Identify which cell holds the provided text, then report its (X, Y) central coordinate. 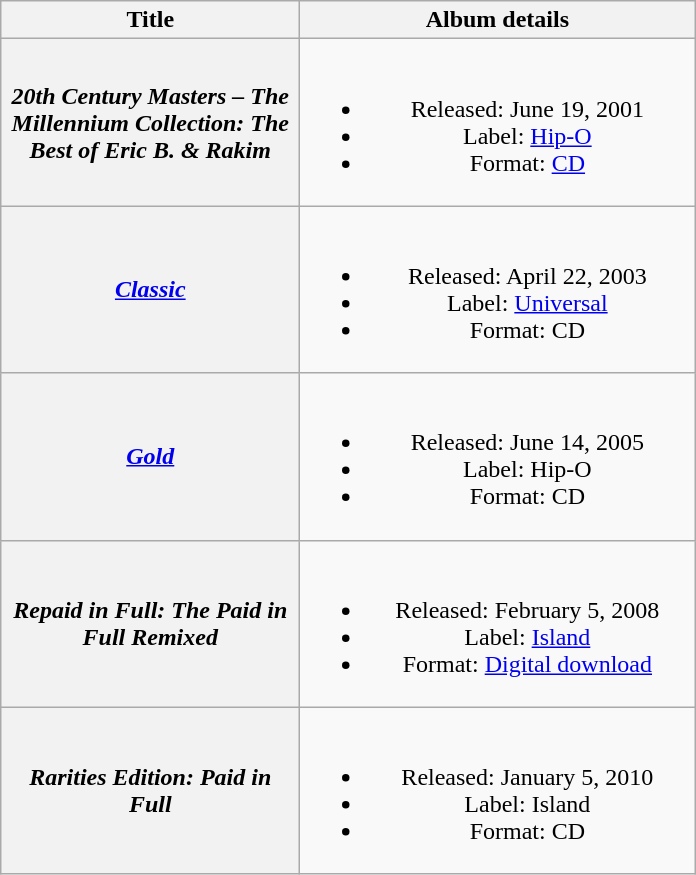
Rarities Edition: Paid in Full (150, 790)
Released: January 5, 2010Label: IslandFormat: CD (498, 790)
Gold (150, 456)
Title (150, 20)
Album details (498, 20)
Released: February 5, 2008Label: IslandFormat: Digital download (498, 624)
Released: April 22, 2003Label: UniversalFormat: CD (498, 290)
Released: June 19, 2001Label: Hip-OFormat: CD (498, 122)
Released: June 14, 2005Label: Hip-OFormat: CD (498, 456)
Classic (150, 290)
20th Century Masters – The Millennium Collection: The Best of Eric B. & Rakim (150, 122)
Repaid in Full: The Paid in Full Remixed (150, 624)
